Detect which cell encompasses the target text, then output its [x, y] center coordinate. 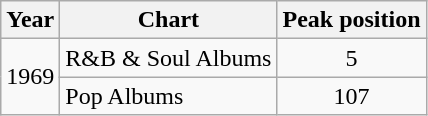
R&B & Soul Albums [168, 58]
Peak position [352, 20]
Year [30, 20]
107 [352, 96]
1969 [30, 77]
Chart [168, 20]
Pop Albums [168, 96]
5 [352, 58]
